Output the [x, y] coordinate of the center of the cell containing the given text.  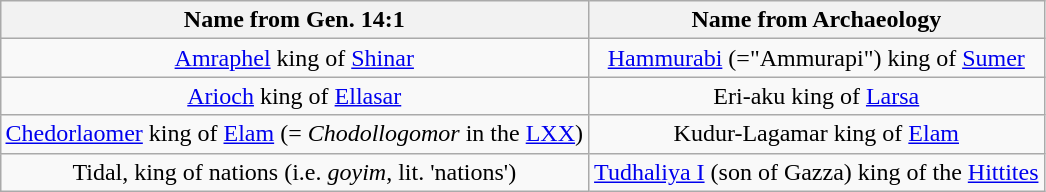
Eri-aku king of Larsa [816, 96]
Hammurabi (="Ammurapi") king of Sumer [816, 58]
Arioch king of Ellasar [294, 96]
Amraphel king of Shinar [294, 58]
Tidal, king of nations (i.e. goyim, lit. 'nations') [294, 172]
Name from Archaeology [816, 20]
Chedorlaomer king of Elam (= Chodollogomor in the LXX) [294, 134]
Tudhaliya I (son of Gazza) king of the Hittites [816, 172]
Name from Gen. 14:1 [294, 20]
Kudur-Lagamar king of Elam [816, 134]
